Extract the [x, y] coordinate from the center of the cell holding the provided text.  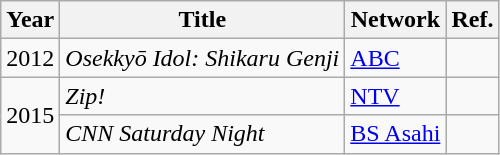
NTV [396, 96]
Osekkyō Idol: Shikaru Genji [202, 58]
Network [396, 20]
2012 [30, 58]
Year [30, 20]
2015 [30, 115]
ABC [396, 58]
CNN Saturday Night [202, 134]
Title [202, 20]
Ref. [472, 20]
BS Asahi [396, 134]
Zip! [202, 96]
